For the text-containing cell, return its midpoint in (x, y) coordinate format. 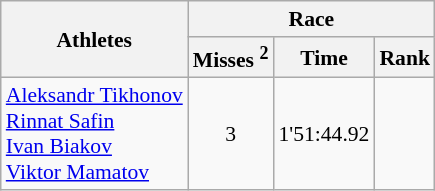
Race (312, 19)
Misses 2 (231, 58)
3 (231, 134)
Rank (404, 58)
Aleksandr TikhonovRinnat SafinIvan BiakovViktor Mamatov (94, 134)
Time (324, 58)
1'51:44.92 (324, 134)
Athletes (94, 40)
